Scan for the cell matching the given text and deliver its (x, y) coordinate at center. 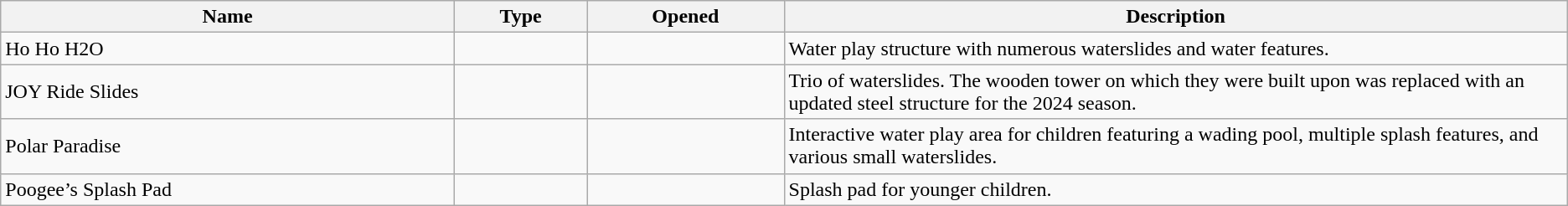
Splash pad for younger children. (1176, 189)
Poogee’s Splash Pad (228, 189)
Name (228, 17)
Interactive water play area for children featuring a wading pool, multiple splash features, and various small waterslides. (1176, 146)
Ho Ho H2O (228, 49)
Type (520, 17)
Water play structure with numerous waterslides and water features. (1176, 49)
Polar Paradise (228, 146)
Opened (685, 17)
Description (1176, 17)
Trio of waterslides. The wooden tower on which they were built upon was replaced with an updated steel structure for the 2024 season. (1176, 92)
JOY Ride Slides (228, 92)
